Detect which cell encompasses the target text, then output its [X, Y] center coordinate. 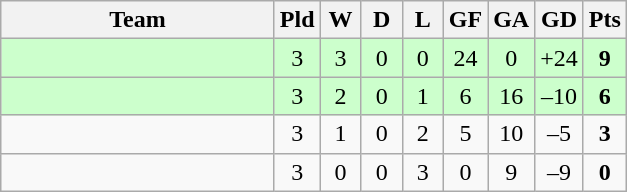
Pts [604, 20]
5 [465, 134]
GA [512, 20]
+24 [560, 58]
Pld [297, 20]
GF [465, 20]
W [340, 20]
D [382, 20]
16 [512, 96]
–10 [560, 96]
Team [138, 20]
GD [560, 20]
10 [512, 134]
–5 [560, 134]
24 [465, 58]
–9 [560, 172]
L [422, 20]
